Output the (x, y) coordinate of the center of the cell containing the given text.  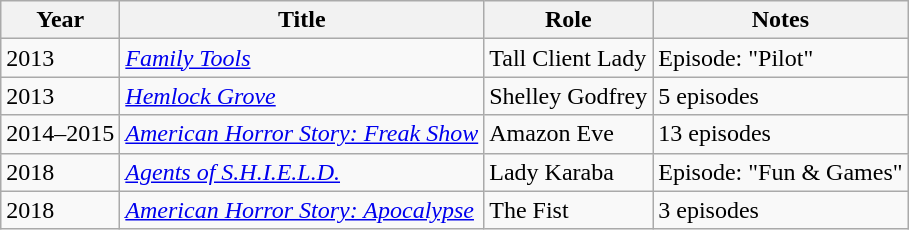
Role (568, 20)
Hemlock Grove (302, 96)
American Horror Story: Apocalypse (302, 210)
5 episodes (780, 96)
Title (302, 20)
Lady Karaba (568, 172)
Year (60, 20)
2014–2015 (60, 134)
Tall Client Lady (568, 58)
American Horror Story: Freak Show (302, 134)
3 episodes (780, 210)
Amazon Eve (568, 134)
Episode: "Fun & Games" (780, 172)
Notes (780, 20)
Episode: "Pilot" (780, 58)
The Fist (568, 210)
13 episodes (780, 134)
Shelley Godfrey (568, 96)
Family Tools (302, 58)
Agents of S.H.I.E.L.D. (302, 172)
